Return the [X, Y] coordinate for the center point of the cell that contains the specified text.  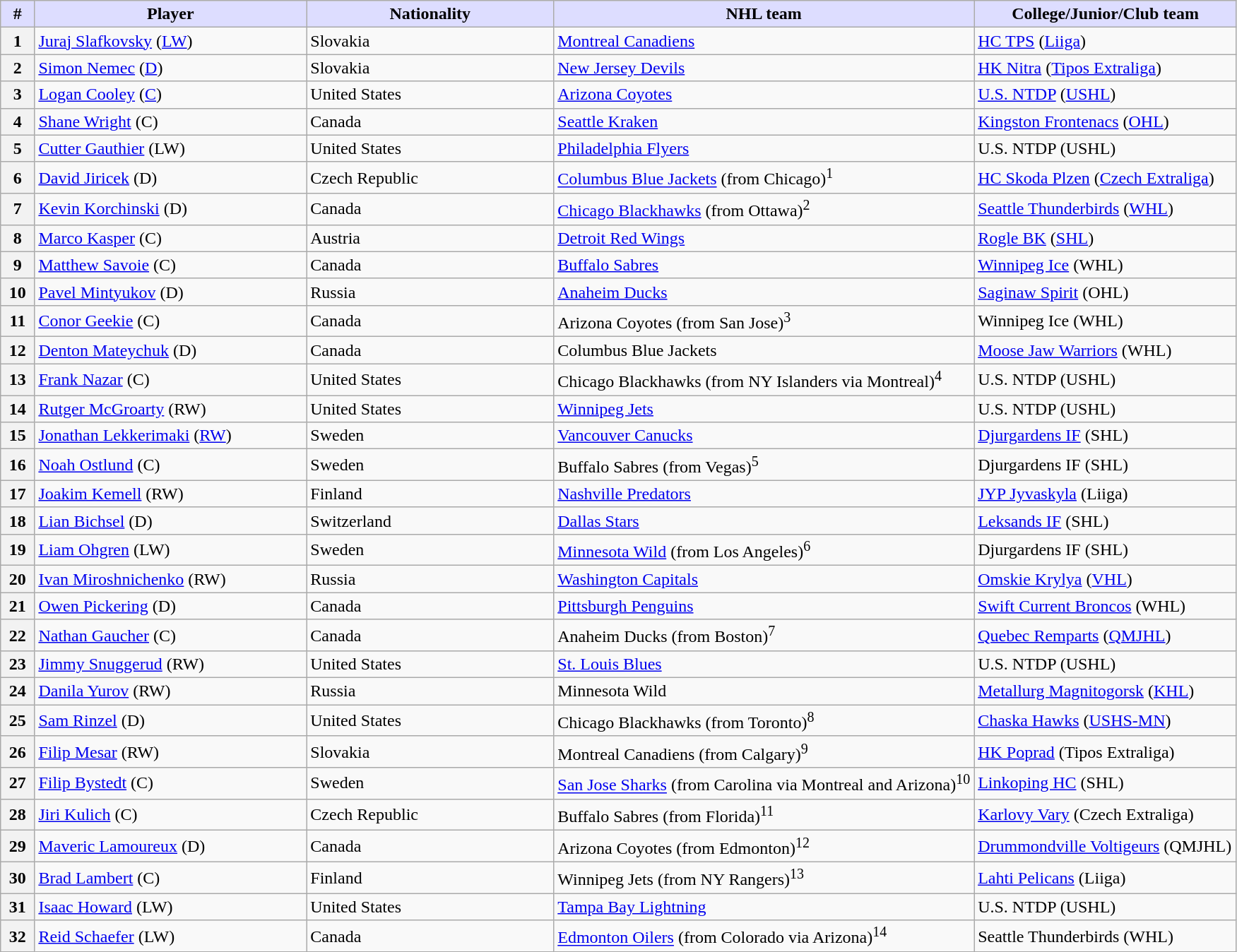
14 [18, 409]
18 [18, 520]
HK Poprad (Tipos Extraliga) [1106, 751]
19 [18, 549]
Rogle BK (SHL) [1106, 238]
Quebec Remparts (QMJHL) [1106, 636]
Conor Geekie (C) [171, 321]
Omskie Krylya (VHL) [1106, 579]
Winnipeg Jets (from NY Rangers)13 [764, 879]
Arizona Coyotes (from San Jose)3 [764, 321]
Saginaw Spirit (OHL) [1106, 292]
Frank Nazar (C) [171, 380]
HK Nitra (Tipos Extraliga) [1106, 68]
Seattle Kraken [764, 121]
Arizona Coyotes [764, 95]
JYP Jyvaskyla (Liiga) [1106, 494]
26 [18, 751]
2 [18, 68]
Rutger McGroarty (RW) [171, 409]
Nashville Predators [764, 494]
22 [18, 636]
27 [18, 784]
Drummondville Voltigeurs (QMJHL) [1106, 846]
Ivan Miroshnichenko (RW) [171, 579]
13 [18, 380]
Chicago Blackhawks (from NY Islanders via Montreal)4 [764, 380]
Minnesota Wild [764, 691]
Buffalo Sabres (from Florida)11 [764, 815]
21 [18, 606]
Juraj Slafkovsky (LW) [171, 41]
Matthew Savoie (C) [171, 265]
Logan Cooley (C) [171, 95]
NHL team [764, 14]
New Jersey Devils [764, 68]
Jonathan Lekkerimaki (RW) [171, 436]
Philadelphia Flyers [764, 148]
1 [18, 41]
Nationality [430, 14]
24 [18, 691]
Columbus Blue Jackets [764, 350]
Austria [430, 238]
Maveric Lamoureux (D) [171, 846]
Owen Pickering (D) [171, 606]
Lahti Pelicans (Liiga) [1106, 879]
25 [18, 720]
10 [18, 292]
Kingston Frontenacs (OHL) [1106, 121]
Switzerland [430, 520]
Marco Kasper (C) [171, 238]
Brad Lambert (C) [171, 879]
11 [18, 321]
Kevin Korchinski (D) [171, 209]
Minnesota Wild (from Los Angeles)6 [764, 549]
Filip Bystedt (C) [171, 784]
Danila Yurov (RW) [171, 691]
Washington Capitals [764, 579]
Cutter Gauthier (LW) [171, 148]
Linkoping HC (SHL) [1106, 784]
16 [18, 465]
San Jose Sharks (from Carolina via Montreal and Arizona)10 [764, 784]
Anaheim Ducks [764, 292]
St. Louis Blues [764, 665]
Winnipeg Jets [764, 409]
Tampa Bay Lightning [764, 907]
Edmonton Oilers (from Colorado via Arizona)14 [764, 936]
Montreal Canadiens (from Calgary)9 [764, 751]
Jiri Kulich (C) [171, 815]
Sam Rinzel (D) [171, 720]
28 [18, 815]
Liam Ohgren (LW) [171, 549]
31 [18, 907]
Karlovy Vary (Czech Extraliga) [1106, 815]
Chicago Blackhawks (from Ottawa)2 [764, 209]
Chaska Hawks (USHS-MN) [1106, 720]
HC TPS (Liiga) [1106, 41]
Montreal Canadiens [764, 41]
David Jiricek (D) [171, 178]
Isaac Howard (LW) [171, 907]
Nathan Gaucher (C) [171, 636]
Buffalo Sabres (from Vegas)5 [764, 465]
Pavel Mintyukov (D) [171, 292]
Noah Ostlund (C) [171, 465]
# [18, 14]
Swift Current Broncos (WHL) [1106, 606]
12 [18, 350]
Buffalo Sabres [764, 265]
Dallas Stars [764, 520]
Lian Bichsel (D) [171, 520]
Simon Nemec (D) [171, 68]
32 [18, 936]
College/Junior/Club team [1106, 14]
23 [18, 665]
3 [18, 95]
30 [18, 879]
9 [18, 265]
Detroit Red Wings [764, 238]
Pittsburgh Penguins [764, 606]
4 [18, 121]
Denton Mateychuk (D) [171, 350]
Reid Schaefer (LW) [171, 936]
17 [18, 494]
Chicago Blackhawks (from Toronto)8 [764, 720]
8 [18, 238]
Arizona Coyotes (from Edmonton)12 [764, 846]
7 [18, 209]
20 [18, 579]
Anaheim Ducks (from Boston)7 [764, 636]
Vancouver Canucks [764, 436]
5 [18, 148]
15 [18, 436]
Columbus Blue Jackets (from Chicago)1 [764, 178]
Moose Jaw Warriors (WHL) [1106, 350]
Leksands IF (SHL) [1106, 520]
Player [171, 14]
Joakim Kemell (RW) [171, 494]
Shane Wright (C) [171, 121]
Filip Mesar (RW) [171, 751]
Jimmy Snuggerud (RW) [171, 665]
Metallurg Magnitogorsk (KHL) [1106, 691]
6 [18, 178]
29 [18, 846]
HC Skoda Plzen (Czech Extraliga) [1106, 178]
